Pinpoint the cell where the given text exists, returning its [X, Y] midpoint coordinate. 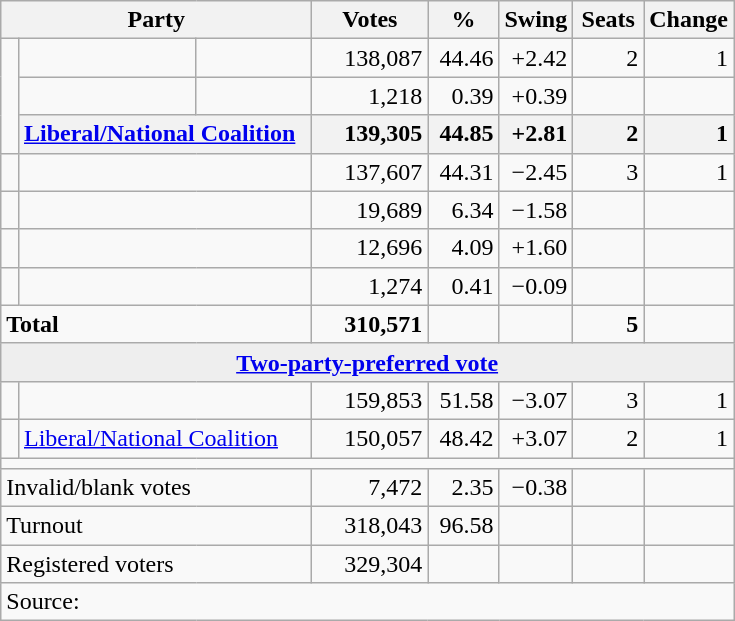
150,057 [370, 438]
+0.39 [536, 96]
48.42 [464, 438]
Registered voters [156, 564]
12,696 [370, 248]
6.34 [464, 210]
138,087 [370, 58]
2.35 [464, 488]
7,472 [370, 488]
Party [156, 20]
Turnout [156, 526]
137,607 [370, 172]
−2.45 [536, 172]
329,304 [370, 564]
+3.07 [536, 438]
−3.07 [536, 400]
+1.60 [536, 248]
44.46 [464, 58]
Two-party-preferred vote [368, 362]
139,305 [370, 134]
1,274 [370, 286]
+2.81 [536, 134]
Total [156, 324]
5 [608, 324]
−0.09 [536, 286]
Source: [368, 602]
4.09 [464, 248]
% [464, 20]
159,853 [370, 400]
51.58 [464, 400]
318,043 [370, 526]
44.85 [464, 134]
44.31 [464, 172]
1,218 [370, 96]
0.39 [464, 96]
−1.58 [536, 210]
Swing [536, 20]
−0.38 [536, 488]
310,571 [370, 324]
19,689 [370, 210]
+2.42 [536, 58]
96.58 [464, 526]
Invalid/blank votes [156, 488]
Seats [608, 20]
0.41 [464, 286]
Votes [370, 20]
Change [689, 20]
